Find where the given text appears and provide that cell's center as [x, y] coordinate. 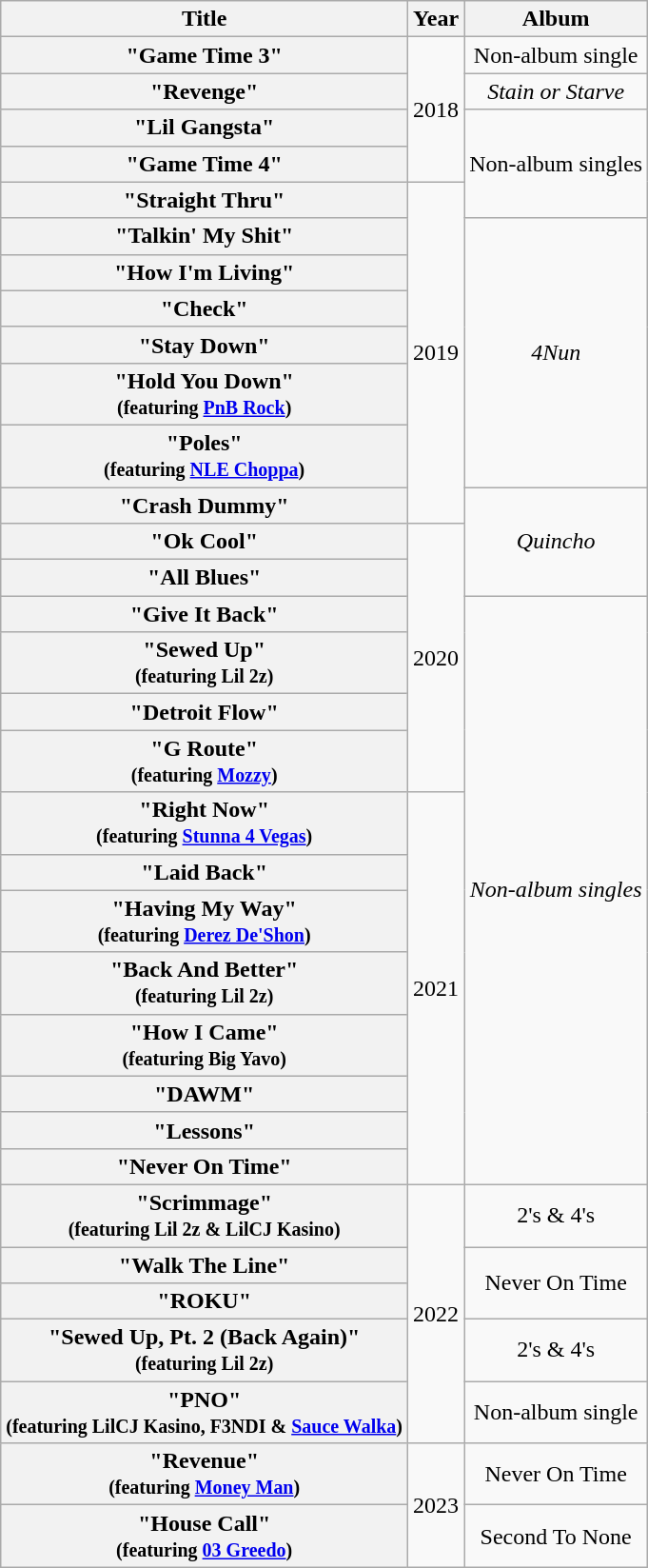
Album [556, 19]
"Scrimmage"(featuring Lil 2z & LilCJ Kasino) [205, 1215]
"Sewed Up"(featuring Lil 2z) [205, 663]
"Game Time 3" [205, 55]
"Give It Back" [205, 614]
"DAWM" [205, 1094]
"Poles"(featuring NLE Choppa) [205, 455]
2023 [436, 1505]
2019 [436, 352]
"Sewed Up, Pt. 2 (Back Again)"(featuring Lil 2z) [205, 1350]
"Detroit Flow" [205, 712]
"Revenge" [205, 91]
"Hold You Down"(featuring PnB Rock) [205, 394]
Title [205, 19]
2018 [436, 109]
"Laid Back" [205, 872]
"Talkin' My Shit" [205, 236]
2020 [436, 658]
2021 [436, 988]
"G Route"(featuring Mozzy) [205, 762]
4Nun [556, 352]
"House Call"(featuring 03 Greedo) [205, 1537]
"Game Time 4" [205, 164]
"Straight Thru" [205, 200]
"PNO"(featuring LilCJ Kasino, F3NDI & Sauce Walka) [205, 1413]
2022 [436, 1314]
"Ok Cool" [205, 542]
Quincho [556, 542]
"Back And Better"(featuring Lil 2z) [205, 982]
"Check" [205, 308]
"Lil Gangsta" [205, 128]
"Crash Dummy" [205, 506]
"Revenue"(featuring Money Man) [205, 1474]
"All Blues" [205, 578]
"How I Came"(featuring Big Yavo) [205, 1045]
"Stay Down" [205, 345]
Second To None [556, 1537]
Stain or Starve [556, 91]
"ROKU" [205, 1301]
"Walk The Line" [205, 1265]
"Never On Time" [205, 1166]
"Lessons" [205, 1130]
Year [436, 19]
"How I'm Living" [205, 272]
"Having My Way"(featuring Derez De'Shon) [205, 922]
"Right Now"(featuring Stunna 4 Vegas) [205, 823]
